For the text-containing cell, return its midpoint in (X, Y) coordinate format. 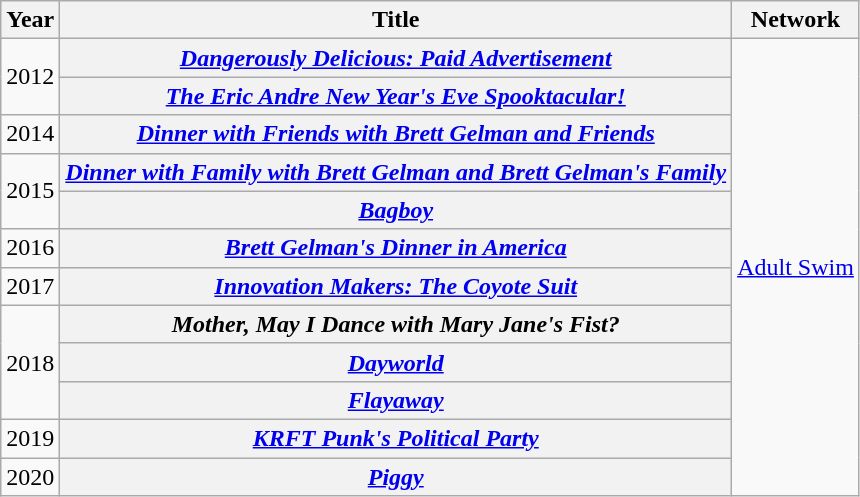
2019 (30, 438)
Flayaway (396, 400)
Network (796, 20)
Mother, May I Dance with Mary Jane's Fist? (396, 324)
Bagboy (396, 210)
2012 (30, 77)
2016 (30, 248)
Dinner with Friends with Brett Gelman and Friends (396, 134)
2015 (30, 191)
Piggy (396, 477)
Brett Gelman's Dinner in America (396, 248)
Dayworld (396, 362)
Title (396, 20)
Innovation Makers: The Coyote Suit (396, 286)
2017 (30, 286)
2014 (30, 134)
Year (30, 20)
The Eric Andre New Year's Eve Spooktacular! (396, 96)
Adult Swim (796, 268)
Dangerously Delicious: Paid Advertisement (396, 58)
2018 (30, 362)
Dinner with Family with Brett Gelman and Brett Gelman's Family (396, 172)
KRFT Punk's Political Party (396, 438)
2020 (30, 477)
